Detect which cell encompasses the target text, then output its [X, Y] center coordinate. 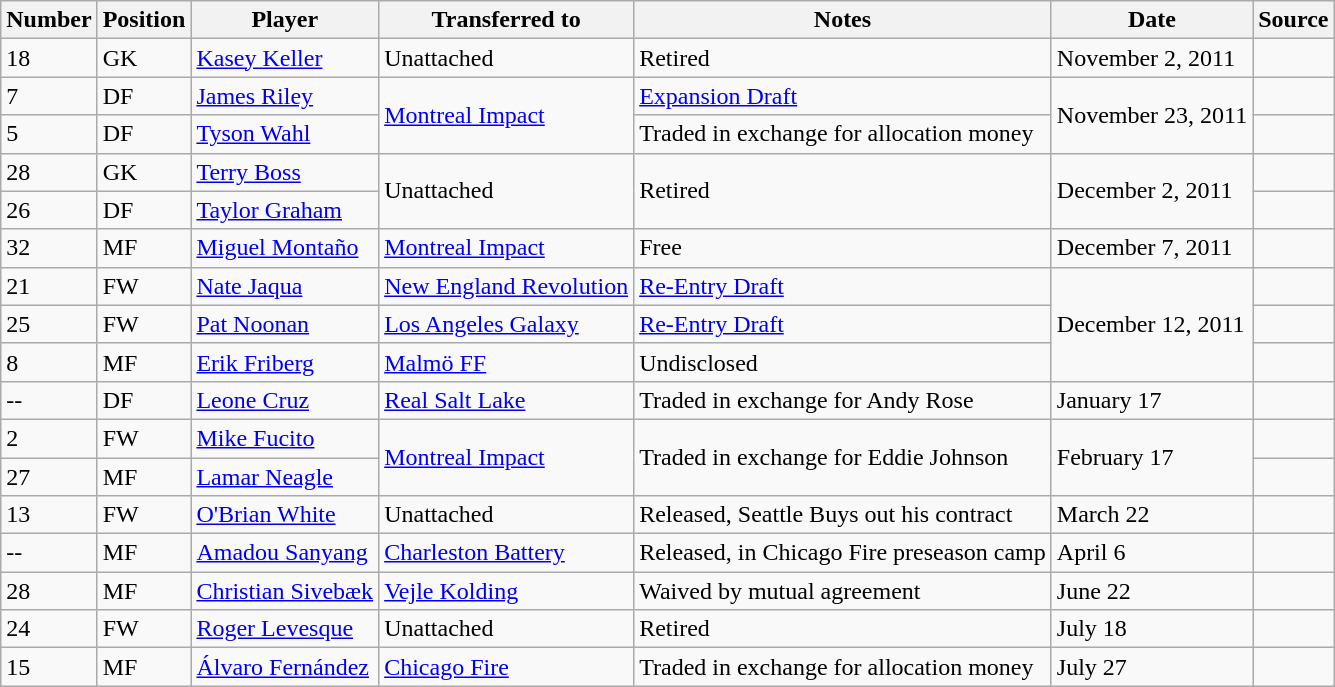
Released, in Chicago Fire preseason camp [843, 553]
Álvaro Fernández [285, 667]
Free [843, 248]
July 27 [1152, 667]
25 [49, 324]
April 6 [1152, 553]
18 [49, 58]
26 [49, 210]
December 7, 2011 [1152, 248]
21 [49, 286]
New England Revolution [506, 286]
Leone Cruz [285, 400]
Miguel Montaño [285, 248]
Notes [843, 20]
June 22 [1152, 591]
Taylor Graham [285, 210]
Real Salt Lake [506, 400]
December 2, 2011 [1152, 191]
Tyson Wahl [285, 134]
January 17 [1152, 400]
Player [285, 20]
5 [49, 134]
December 12, 2011 [1152, 324]
Traded in exchange for Andy Rose [843, 400]
Expansion Draft [843, 96]
Waived by mutual agreement [843, 591]
Vejle Kolding [506, 591]
Erik Friberg [285, 362]
Undisclosed [843, 362]
Nate Jaqua [285, 286]
Mike Fucito [285, 438]
November 23, 2011 [1152, 115]
March 22 [1152, 515]
Traded in exchange for Eddie Johnson [843, 457]
Terry Boss [285, 172]
Lamar Neagle [285, 477]
July 18 [1152, 629]
2 [49, 438]
7 [49, 96]
27 [49, 477]
13 [49, 515]
24 [49, 629]
February 17 [1152, 457]
Amadou Sanyang [285, 553]
Source [1294, 20]
Christian Sivebæk [285, 591]
James Riley [285, 96]
Los Angeles Galaxy [506, 324]
Transferred to [506, 20]
Released, Seattle Buys out his contract [843, 515]
Roger Levesque [285, 629]
Kasey Keller [285, 58]
Date [1152, 20]
Chicago Fire [506, 667]
15 [49, 667]
Charleston Battery [506, 553]
Position [144, 20]
8 [49, 362]
O'Brian White [285, 515]
Number [49, 20]
32 [49, 248]
Pat Noonan [285, 324]
November 2, 2011 [1152, 58]
Malmö FF [506, 362]
